For the text-containing cell, return its midpoint in [x, y] coordinate format. 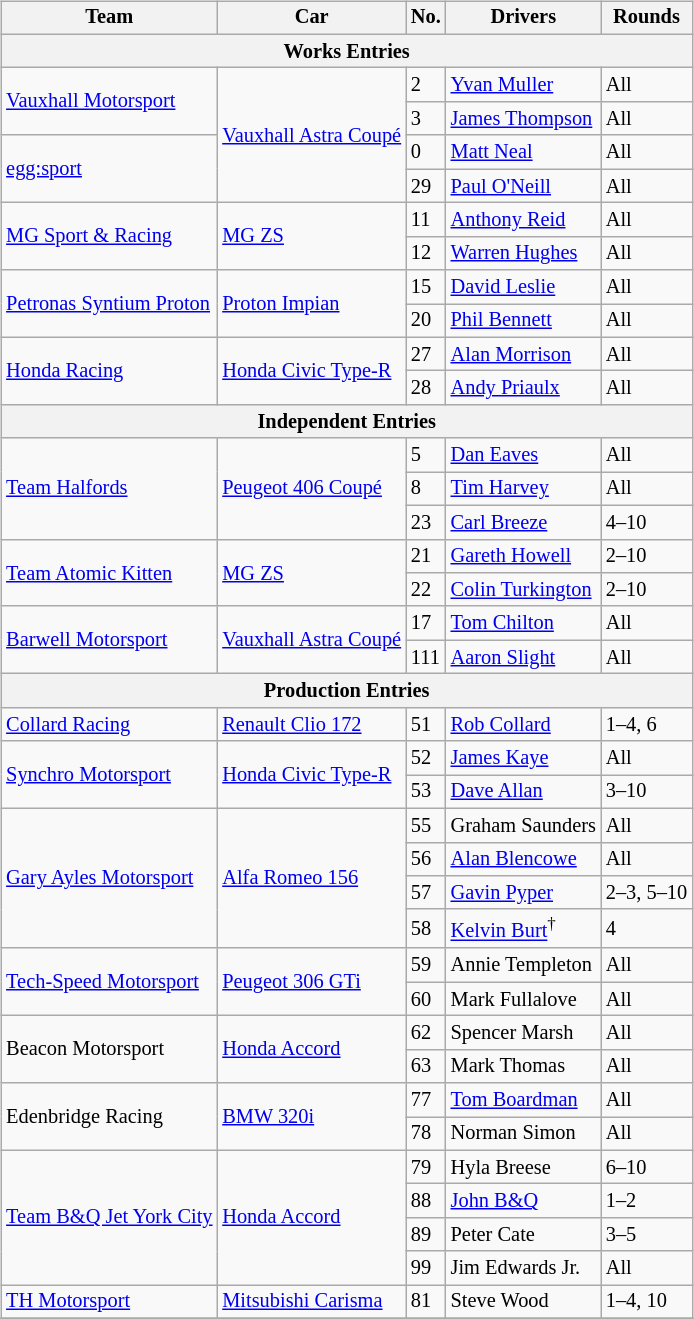
Synchro Motorsport [109, 774]
David Leslie [524, 287]
Beacon Motorsport [109, 1050]
Renault Clio 172 [312, 724]
60 [426, 999]
28 [426, 388]
2–3, 5–10 [646, 893]
Peter Cate [524, 1235]
2 [426, 85]
58 [426, 928]
James Thompson [524, 119]
Phil Bennett [524, 321]
James Kaye [524, 758]
Tom Chilton [524, 623]
Dan Eaves [524, 455]
Mitsubishi Carisma [312, 1302]
1–2 [646, 1201]
29 [426, 186]
Anthony Reid [524, 220]
Colin Turkington [524, 590]
56 [426, 859]
Steve Wood [524, 1302]
1–4, 6 [646, 724]
11 [426, 220]
Rounds [646, 18]
62 [426, 1033]
6–10 [646, 1167]
Paul O'Neill [524, 186]
Gareth Howell [524, 556]
3 [426, 119]
78 [426, 1134]
Gavin Pyper [524, 893]
Independent Entries [346, 422]
Team Atomic Kitten [109, 572]
21 [426, 556]
Warren Hughes [524, 253]
1–4, 10 [646, 1302]
Yvan Muller [524, 85]
Dave Allan [524, 792]
BMW 320i [312, 1116]
Alfa Romeo 156 [312, 878]
17 [426, 623]
Graham Saunders [524, 825]
Collard Racing [109, 724]
3–5 [646, 1235]
Proton Impian [312, 304]
Edenbridge Racing [109, 1116]
Team [109, 18]
27 [426, 354]
12 [426, 253]
51 [426, 724]
Team Halfords [109, 488]
Tom Boardman [524, 1100]
Tim Harvey [524, 489]
52 [426, 758]
Kelvin Burt† [524, 928]
81 [426, 1302]
4 [646, 928]
Norman Simon [524, 1134]
Annie Templeton [524, 965]
MG Sport & Racing [109, 236]
89 [426, 1235]
Tech-Speed Motorsport [109, 982]
Andy Priaulx [524, 388]
5 [426, 455]
55 [426, 825]
Hyla Breese [524, 1167]
22 [426, 590]
Barwell Motorsport [109, 640]
Team B&Q Jet York City [109, 1218]
0 [426, 152]
TH Motorsport [109, 1302]
Carl Breeze [524, 522]
99 [426, 1268]
20 [426, 321]
Peugeot 306 GTi [312, 982]
Drivers [524, 18]
53 [426, 792]
No. [426, 18]
57 [426, 893]
Alan Morrison [524, 354]
Honda Racing [109, 370]
Spencer Marsh [524, 1033]
Gary Ayles Motorsport [109, 878]
Mark Fullalove [524, 999]
Aaron Slight [524, 657]
Petronas Syntium Proton [109, 304]
4–10 [646, 522]
111 [426, 657]
Mark Thomas [524, 1066]
77 [426, 1100]
John B&Q [524, 1201]
Production Entries [346, 691]
59 [426, 965]
Peugeot 406 Coupé [312, 488]
Vauxhall Motorsport [109, 102]
Matt Neal [524, 152]
63 [426, 1066]
15 [426, 287]
Jim Edwards Jr. [524, 1268]
8 [426, 489]
Rob Collard [524, 724]
3–10 [646, 792]
Car [312, 18]
egg:sport [109, 168]
23 [426, 522]
Alan Blencowe [524, 859]
Works Entries [346, 51]
88 [426, 1201]
79 [426, 1167]
